Search for the cell housing the specified text and yield its (x, y) center coordinate. 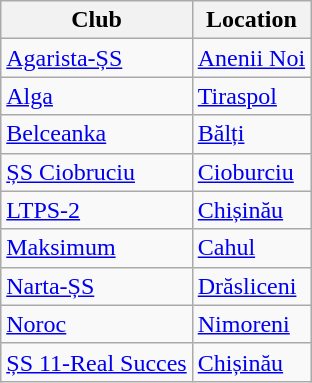
Maksimum (96, 248)
Bălți (251, 134)
Nimoreni (251, 324)
ȘS 11-Real Succes (96, 362)
Anenii Noi (251, 58)
Cahul (251, 248)
Noroc (96, 324)
Location (251, 20)
Agarista-ȘS (96, 58)
Drăsliceni (251, 286)
LTPS-2 (96, 210)
Club (96, 20)
Belceanka (96, 134)
ȘS Ciobruciu (96, 172)
Tiraspol (251, 96)
Narta-ȘS (96, 286)
Alga (96, 96)
Cioburciu (251, 172)
